Find where the given text appears and provide that cell's center as (X, Y) coordinate. 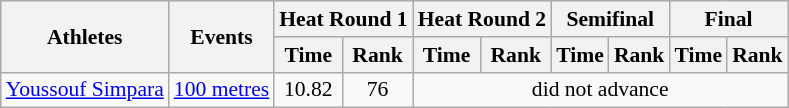
100 metres (222, 90)
Heat Round 1 (343, 19)
76 (377, 90)
10.82 (308, 90)
Events (222, 36)
Final (728, 19)
did not advance (600, 90)
Youssouf Simpara (85, 90)
Semifinal (610, 19)
Heat Round 2 (482, 19)
Athletes (85, 36)
